Return the (x, y) coordinate for the center point of the cell that contains the specified text.  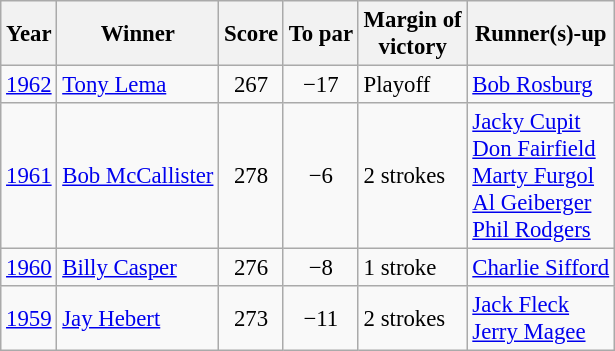
Jay Hebert (138, 318)
Winner (138, 34)
Bob Rosburg (540, 85)
To par (320, 34)
Margin ofvictory (412, 34)
273 (252, 318)
1 stroke (412, 268)
278 (252, 176)
−8 (320, 268)
1961 (29, 176)
1962 (29, 85)
1959 (29, 318)
Runner(s)-up (540, 34)
−11 (320, 318)
Year (29, 34)
267 (252, 85)
Playoff (412, 85)
Tony Lema (138, 85)
Score (252, 34)
Bob McCallister (138, 176)
276 (252, 268)
1960 (29, 268)
−6 (320, 176)
Charlie Sifford (540, 268)
Jacky Cupit Don Fairfield Marty Furgol Al Geiberger Phil Rodgers (540, 176)
Jack Fleck Jerry Magee (540, 318)
−17 (320, 85)
Billy Casper (138, 268)
